Extract the [x, y] coordinate from the center of the cell holding the provided text.  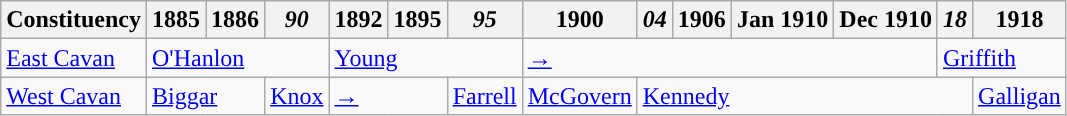
1895 [418, 20]
Farrell [484, 96]
McGovern [580, 96]
O'Hanlon [238, 58]
Galligan [1020, 96]
95 [484, 20]
1906 [702, 20]
Knox [297, 96]
1900 [580, 20]
Biggar [205, 96]
18 [954, 20]
East Cavan [74, 58]
1918 [1020, 20]
Jan 1910 [782, 20]
Constituency [74, 20]
90 [297, 20]
Kennedy [804, 96]
04 [654, 20]
1886 [236, 20]
1892 [358, 20]
West Cavan [74, 96]
1885 [176, 20]
Young [426, 58]
Dec 1910 [886, 20]
Griffith [1002, 58]
